Detect which cell encompasses the target text, then output its (X, Y) center coordinate. 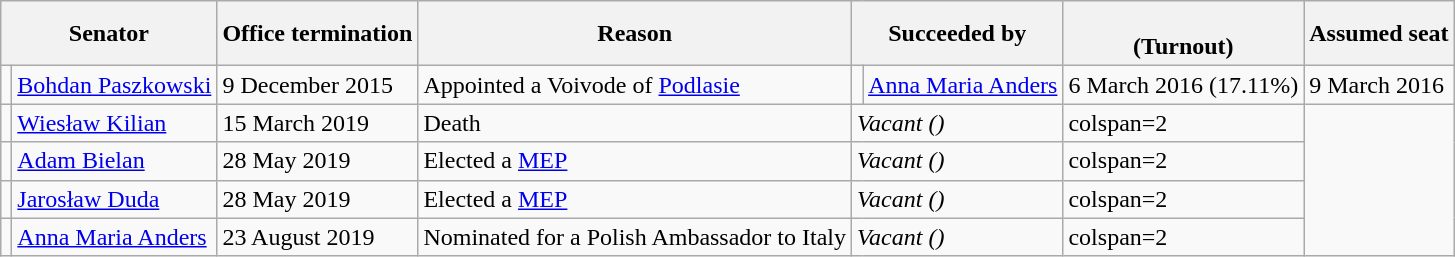
Jarosław Duda (114, 199)
Reason (635, 34)
Death (635, 123)
Succeeded by (958, 34)
9 March 2016 (1379, 85)
Nominated for a Polish Ambassador to Italy (635, 237)
Adam Bielan (114, 161)
Appointed a Voivode of Podlasie (635, 85)
Wiesław Kilian (114, 123)
Office termination (318, 34)
Bohdan Paszkowski (114, 85)
(Turnout) (1184, 34)
15 March 2019 (318, 123)
23 August 2019 (318, 237)
9 December 2015 (318, 85)
6 March 2016 (17.11%) (1184, 85)
Senator (109, 34)
Assumed seat (1379, 34)
